Search for the cell housing the specified text and yield its (x, y) center coordinate. 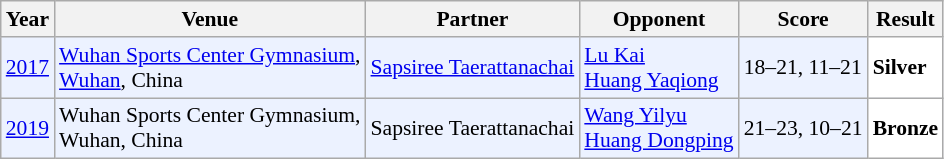
Result (906, 19)
Partner (473, 19)
Score (804, 19)
21–23, 10–21 (804, 128)
Lu Kai Huang Yaqiong (658, 68)
Year (28, 19)
Silver (906, 68)
2017 (28, 68)
Opponent (658, 19)
2019 (28, 128)
18–21, 11–21 (804, 68)
Wang Yilyu Huang Dongping (658, 128)
Bronze (906, 128)
Venue (210, 19)
